Capture the cell that displays the provided text and extract its (X, Y) central coordinate. 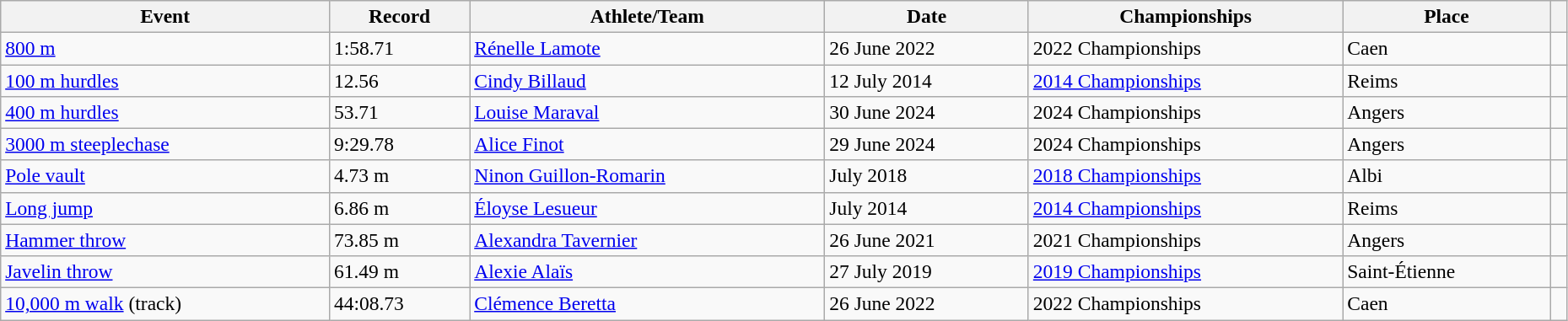
Pole vault (165, 176)
61.49 m (399, 271)
Alice Finot (648, 144)
2019 Championships (1185, 271)
Athlete/Team (648, 16)
12.56 (399, 80)
27 July 2019 (927, 271)
30 June 2024 (927, 112)
9:29.78 (399, 144)
26 June 2021 (927, 240)
73.85 m (399, 240)
2021 Championships (1185, 240)
Record (399, 16)
6.86 m (399, 208)
Ninon Guillon-Romarin (648, 176)
1:58.71 (399, 48)
Éloyse Lesueur (648, 208)
29 June 2024 (927, 144)
4.73 m (399, 176)
Event (165, 16)
3000 m steeplechase (165, 144)
Place (1447, 16)
Long jump (165, 208)
Hammer throw (165, 240)
Rénelle Lamote (648, 48)
Championships (1185, 16)
400 m hurdles (165, 112)
Saint-Étienne (1447, 271)
44:08.73 (399, 303)
Alexandra Tavernier (648, 240)
53.71 (399, 112)
2018 Championships (1185, 176)
12 July 2014 (927, 80)
Date (927, 16)
100 m hurdles (165, 80)
Louise Maraval (648, 112)
July 2018 (927, 176)
Javelin throw (165, 271)
800 m (165, 48)
Clémence Beretta (648, 303)
Albi (1447, 176)
10,000 m walk (track) (165, 303)
Cindy Billaud (648, 80)
Alexie Alaïs (648, 271)
July 2014 (927, 208)
